Find where the given text appears and provide that cell's center as (X, Y) coordinate. 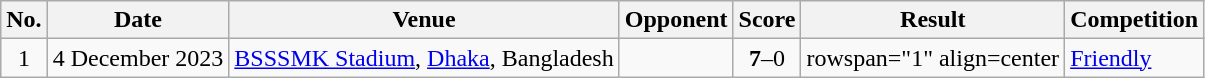
4 December 2023 (138, 58)
Opponent (676, 20)
Friendly (1134, 58)
Competition (1134, 20)
Venue (424, 20)
BSSSMK Stadium, Dhaka, Bangladesh (424, 58)
Score (767, 20)
7–0 (767, 58)
rowspan="1" align=center (933, 58)
No. (24, 20)
1 (24, 58)
Date (138, 20)
Result (933, 20)
